For the text-containing cell, return its midpoint in (x, y) coordinate format. 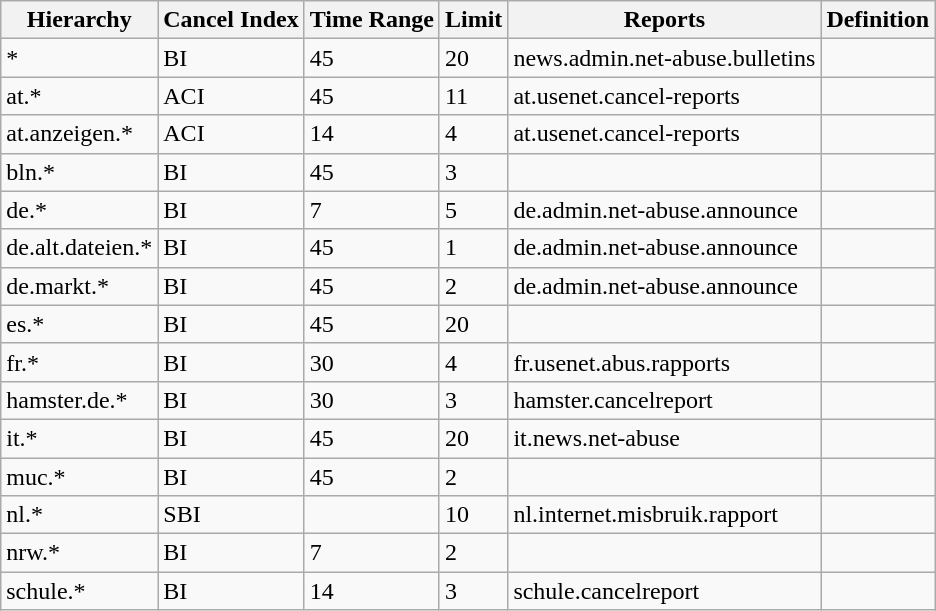
fr.* (80, 362)
schule.* (80, 591)
at.anzeigen.* (80, 134)
de.* (80, 210)
nl.* (80, 515)
5 (473, 210)
Hierarchy (80, 20)
10 (473, 515)
Time Range (372, 20)
schule.cancelreport (664, 591)
es.* (80, 324)
hamster.cancelreport (664, 400)
Reports (664, 20)
de.markt.* (80, 286)
nl.internet.misbruik.rapport (664, 515)
* (80, 58)
it.news.net-abuse (664, 438)
Limit (473, 20)
bln.* (80, 172)
nrw.* (80, 553)
de.alt.dateien.* (80, 248)
hamster.de.* (80, 400)
news.admin.net-abuse.bulletins (664, 58)
Definition (878, 20)
Cancel Index (231, 20)
at.* (80, 96)
11 (473, 96)
it.* (80, 438)
1 (473, 248)
fr.usenet.abus.rapports (664, 362)
muc.* (80, 477)
SBI (231, 515)
